Extract the [x, y] coordinate from the center of the cell holding the provided text.  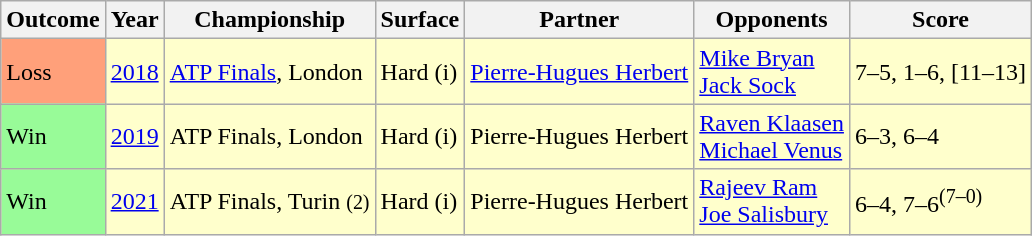
Outcome [53, 20]
ATP Finals, Turin (2) [270, 202]
6–3, 6–4 [940, 136]
Mike Bryan Jack Sock [772, 72]
Opponents [772, 20]
Partner [580, 20]
6–4, 7–6(7–0) [940, 202]
2019 [134, 136]
Year [134, 20]
Score [940, 20]
2018 [134, 72]
Rajeev Ram Joe Salisbury [772, 202]
Championship [270, 20]
Loss [53, 72]
Raven Klaasen Michael Venus [772, 136]
7–5, 1–6, [11–13] [940, 72]
2021 [134, 202]
Surface [420, 20]
